Provide the [X, Y] coordinate of the cell's center where the given text is located.  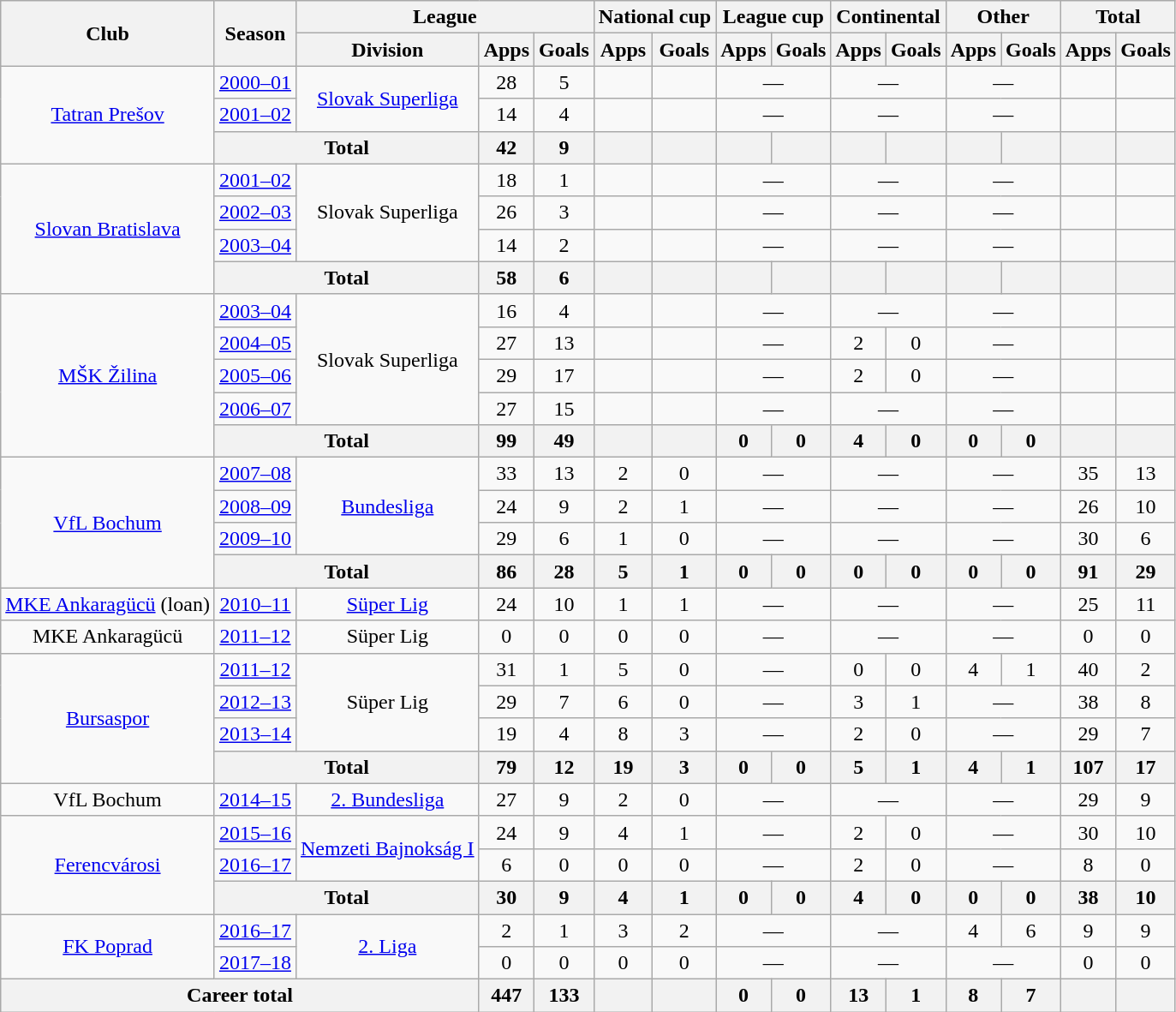
FK Poprad [108, 946]
15 [564, 409]
2015–16 [255, 832]
447 [506, 996]
Club [108, 33]
Tatran Prešov [108, 115]
Other [1003, 17]
133 [564, 996]
Nemzeti Bajnokság I [387, 848]
Continental [888, 17]
Career total [240, 996]
79 [506, 767]
Ferencvárosi [108, 865]
2014–15 [255, 799]
42 [506, 147]
2013–14 [255, 734]
2. Bundesliga [387, 799]
2000–01 [255, 82]
86 [506, 572]
Season [255, 33]
National cup [654, 17]
91 [1088, 572]
2002–03 [255, 213]
16 [506, 310]
25 [1088, 604]
MKE Ankaragücü [108, 637]
MŠK Žilina [108, 375]
31 [506, 669]
2017–18 [255, 963]
2008–09 [255, 506]
2. Liga [387, 946]
99 [506, 441]
35 [1088, 474]
Slovan Bratislava [108, 229]
2005–06 [255, 375]
2010–11 [255, 604]
MKE Ankaragücü (loan) [108, 604]
League cup [773, 17]
11 [1146, 604]
18 [506, 180]
2004–05 [255, 343]
2009–10 [255, 539]
2006–07 [255, 409]
33 [506, 474]
40 [1088, 669]
Bursaspor [108, 718]
Bundesliga [387, 506]
12 [564, 767]
58 [506, 278]
2007–08 [255, 474]
49 [564, 441]
2012–13 [255, 702]
League [445, 17]
107 [1088, 767]
Division [387, 50]
